Provide the (x, y) coordinate of the cell's center where the given text is located.  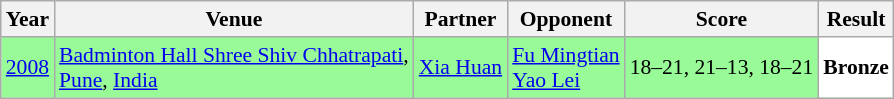
Opponent (566, 19)
Score (722, 19)
Venue (234, 19)
18–21, 21–13, 18–21 (722, 68)
Year (28, 19)
Badminton Hall Shree Shiv Chhatrapati,Pune, India (234, 68)
Fu Mingtian Yao Lei (566, 68)
Result (856, 19)
Xia Huan (460, 68)
2008 (28, 68)
Bronze (856, 68)
Partner (460, 19)
